Extract the [x, y] coordinate from the center of the cell holding the provided text.  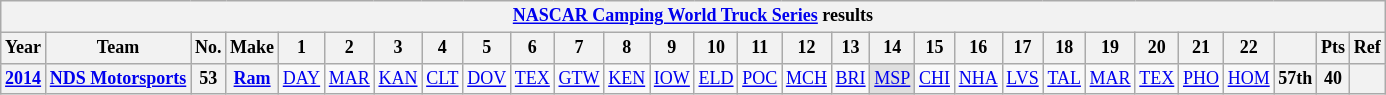
2014 [24, 78]
HOM [1248, 78]
Ref [1367, 48]
14 [892, 48]
6 [533, 48]
Pts [1334, 48]
4 [442, 48]
PHO [1202, 78]
DAY [301, 78]
CLT [442, 78]
19 [1110, 48]
CHI [935, 78]
40 [1334, 78]
57th [1296, 78]
MCH [807, 78]
2 [349, 48]
22 [1248, 48]
8 [627, 48]
LVS [1022, 78]
NDS Motorsports [118, 78]
13 [850, 48]
12 [807, 48]
17 [1022, 48]
7 [579, 48]
11 [760, 48]
Ram [252, 78]
Year [24, 48]
POC [760, 78]
53 [208, 78]
16 [978, 48]
Team [118, 48]
KAN [398, 78]
5 [487, 48]
9 [672, 48]
MSP [892, 78]
3 [398, 48]
NASCAR Camping World Truck Series results [693, 16]
NHA [978, 78]
IOW [672, 78]
20 [1157, 48]
TAL [1064, 78]
1 [301, 48]
No. [208, 48]
10 [716, 48]
Make [252, 48]
15 [935, 48]
BRI [850, 78]
21 [1202, 48]
GTW [579, 78]
DOV [487, 78]
ELD [716, 78]
KEN [627, 78]
18 [1064, 48]
